Scan for the cell matching the given text and deliver its [x, y] coordinate at center. 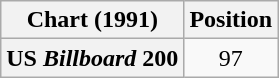
97 [231, 58]
Chart (1991) [92, 20]
US Billboard 200 [92, 58]
Position [231, 20]
